Identify which cell holds the provided text, then report its (X, Y) central coordinate. 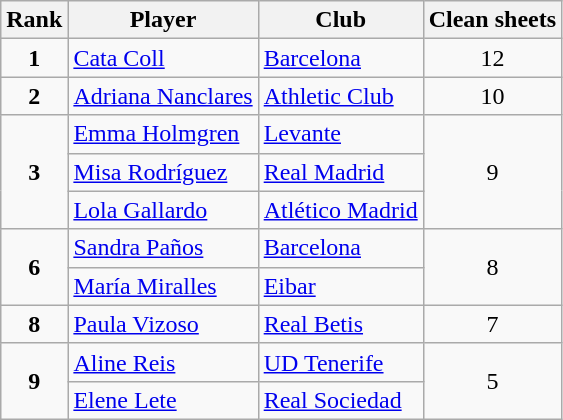
Player (163, 20)
UD Tenerife (340, 362)
10 (492, 96)
Real Sociedad (340, 400)
5 (492, 381)
Athletic Club (340, 96)
Real Madrid (340, 172)
Sandra Paños (163, 248)
Cata Coll (163, 58)
Club (340, 20)
Misa Rodríguez (163, 172)
3 (34, 172)
12 (492, 58)
Levante (340, 134)
Clean sheets (492, 20)
1 (34, 58)
Atlético Madrid (340, 210)
Aline Reis (163, 362)
2 (34, 96)
6 (34, 267)
Lola Gallardo (163, 210)
Eibar (340, 286)
Emma Holmgren (163, 134)
7 (492, 324)
Adriana Nanclares (163, 96)
Elene Lete (163, 400)
María Miralles (163, 286)
Real Betis (340, 324)
Rank (34, 20)
Paula Vizoso (163, 324)
